Determine the (x, y) coordinate at the center of the cell enclosing the given text.  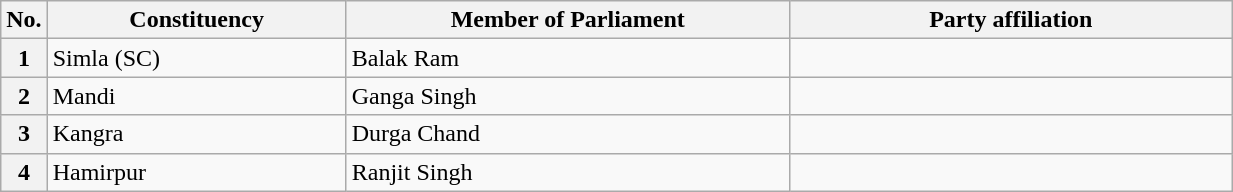
3 (24, 134)
Kangra (196, 134)
Ganga Singh (568, 96)
2 (24, 96)
Constituency (196, 20)
Durga Chand (568, 134)
Ranjit Singh (568, 172)
Hamirpur (196, 172)
No. (24, 20)
Member of Parliament (568, 20)
4 (24, 172)
Balak Ram (568, 58)
Party affiliation (1010, 20)
1 (24, 58)
Simla (SC) (196, 58)
Mandi (196, 96)
